Determine the (X, Y) coordinate at the center of the cell enclosing the given text.  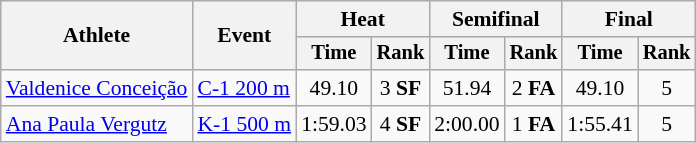
2 FA (534, 88)
Semifinal (496, 19)
Heat (362, 19)
K-1 500 m (244, 124)
2:00.00 (466, 124)
4 SF (401, 124)
Ana Paula Vergutz (97, 124)
Valdenice Conceição (97, 88)
3 SF (401, 88)
51.94 (466, 88)
Athlete (97, 36)
Event (244, 36)
1:59.03 (334, 124)
Final (628, 19)
1:55.41 (600, 124)
C-1 200 m (244, 88)
1 FA (534, 124)
